Extract the (X, Y) coordinate from the center of the cell holding the provided text.  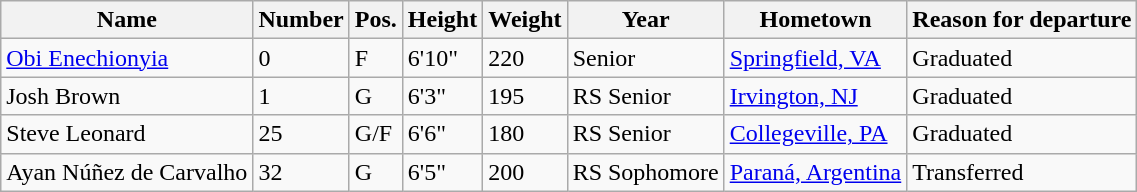
Hometown (816, 20)
Collegeville, PA (816, 134)
Weight (525, 20)
Transferred (1022, 172)
220 (525, 58)
Pos. (376, 20)
6'3" (442, 96)
200 (525, 172)
Reason for departure (1022, 20)
Year (646, 20)
180 (525, 134)
6'10" (442, 58)
Name (127, 20)
Senior (646, 58)
Ayan Núñez de Carvalho (127, 172)
Number (301, 20)
Josh Brown (127, 96)
Obi Enechionyia (127, 58)
RS Sophomore (646, 172)
25 (301, 134)
6'5" (442, 172)
0 (301, 58)
195 (525, 96)
Springfield, VA (816, 58)
G/F (376, 134)
Paraná, Argentina (816, 172)
32 (301, 172)
1 (301, 96)
6'6" (442, 134)
Height (442, 20)
Irvington, NJ (816, 96)
F (376, 58)
Steve Leonard (127, 134)
